Identify which cell holds the provided text, then report its [X, Y] central coordinate. 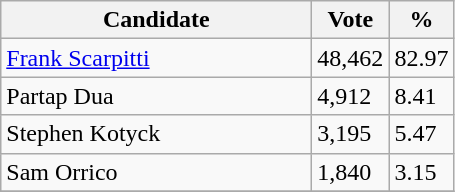
% [422, 20]
3,195 [350, 134]
Sam Orrico [156, 172]
3.15 [422, 172]
1,840 [350, 172]
8.41 [422, 96]
4,912 [350, 96]
Stephen Kotyck [156, 134]
48,462 [350, 58]
Frank Scarpitti [156, 58]
82.97 [422, 58]
Candidate [156, 20]
Partap Dua [156, 96]
Vote [350, 20]
5.47 [422, 134]
